Provide the [X, Y] coordinate of the cell's center where the given text is located.  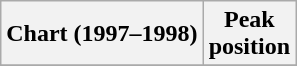
Peakposition [249, 34]
Chart (1997–1998) [102, 34]
